Determine the [x, y] coordinate at the center of the cell enclosing the given text.  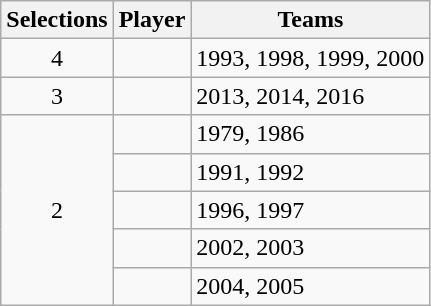
4 [57, 58]
2002, 2003 [310, 248]
1979, 1986 [310, 134]
2004, 2005 [310, 286]
Teams [310, 20]
1993, 1998, 1999, 2000 [310, 58]
Selections [57, 20]
2 [57, 210]
1991, 1992 [310, 172]
1996, 1997 [310, 210]
3 [57, 96]
2013, 2014, 2016 [310, 96]
Player [152, 20]
